Identify which cell holds the provided text, then report its (X, Y) central coordinate. 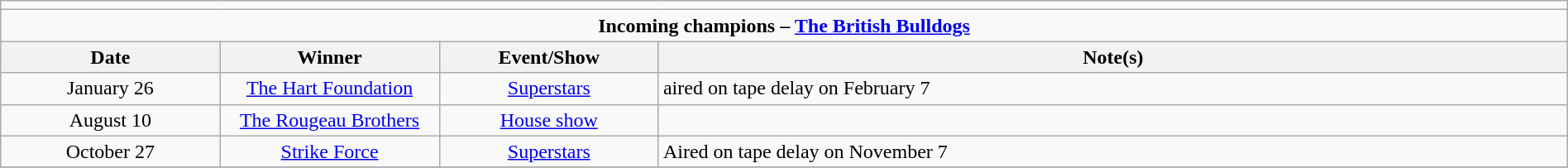
Event/Show (549, 57)
October 27 (111, 151)
January 26 (111, 89)
Winner (329, 57)
The Rougeau Brothers (329, 120)
Note(s) (1113, 57)
Strike Force (329, 151)
Incoming champions – The British Bulldogs (784, 26)
Date (111, 57)
The Hart Foundation (329, 89)
August 10 (111, 120)
Aired on tape delay on November 7 (1113, 151)
aired on tape delay on February 7 (1113, 89)
House show (549, 120)
